Identify which cell holds the provided text, then report its (x, y) central coordinate. 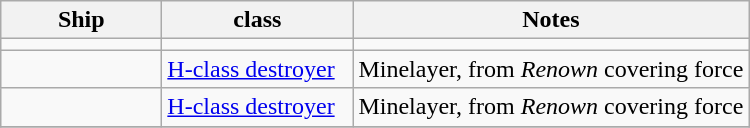
class (258, 20)
Ship (82, 20)
Notes (551, 20)
